For the text-containing cell, return its midpoint in [x, y] coordinate format. 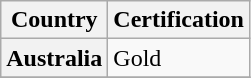
Australia [54, 58]
Certification [179, 20]
Country [54, 20]
Gold [179, 58]
